Provide the [x, y] coordinate of the cell's center where the given text is located.  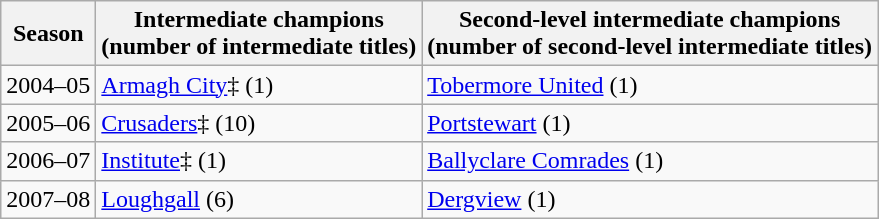
2004–05 [48, 85]
2006–07 [48, 161]
Dergview (1) [650, 199]
Tobermore United (1) [650, 85]
2005–06 [48, 123]
Institute‡ (1) [259, 161]
Intermediate champions(number of intermediate titles) [259, 34]
Portstewart (1) [650, 123]
2007–08 [48, 199]
Armagh City‡ (1) [259, 85]
Season [48, 34]
Loughgall (6) [259, 199]
Second-level intermediate champions(number of second-level intermediate titles) [650, 34]
Crusaders‡ (10) [259, 123]
Ballyclare Comrades (1) [650, 161]
